Search for the cell housing the specified text and yield its (X, Y) center coordinate. 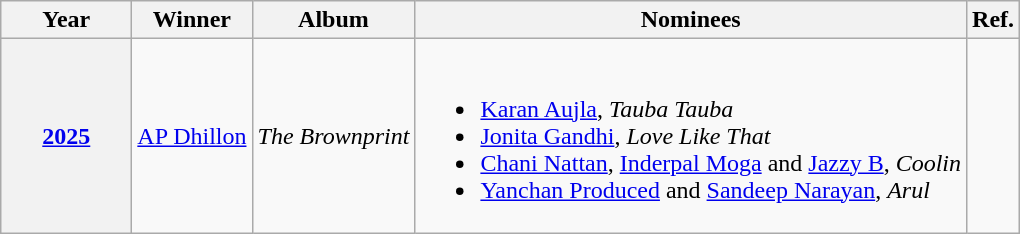
Album (334, 20)
Karan Aujla, Tauba TaubaJonita Gandhi, Love Like ThatChani Nattan, Inderpal Moga and Jazzy B, CoolinYanchan Produced and Sandeep Narayan, Arul (691, 136)
The Brownprint (334, 136)
AP Dhillon (192, 136)
Nominees (691, 20)
2025 (66, 136)
Winner (192, 20)
Year (66, 20)
Ref. (994, 20)
